Return [x, y] of the center of cell containing provided text 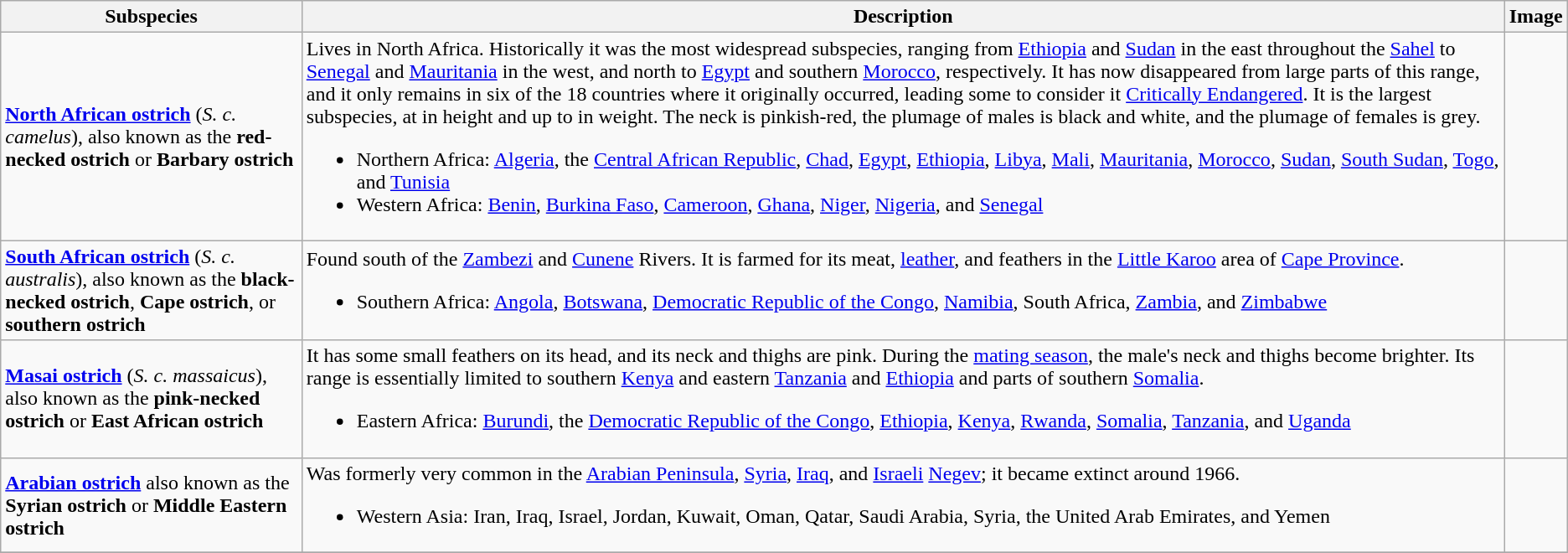
Image [1536, 17]
Masai ostrich (S. c. massaicus), also known as the pink-necked ostrich or East African ostrich [151, 399]
Subspecies [151, 17]
Description [903, 17]
South African ostrich (S. c. australis), also known as the black-necked ostrich, Cape ostrich, or southern ostrich [151, 290]
North African ostrich (S. c. camelus), also known as the red-necked ostrich or Barbary ostrich [151, 137]
Arabian ostrich also known as the Syrian ostrich or Middle Eastern ostrich [151, 504]
